Locate the cell with the specified text and output its [X, Y] center coordinate. 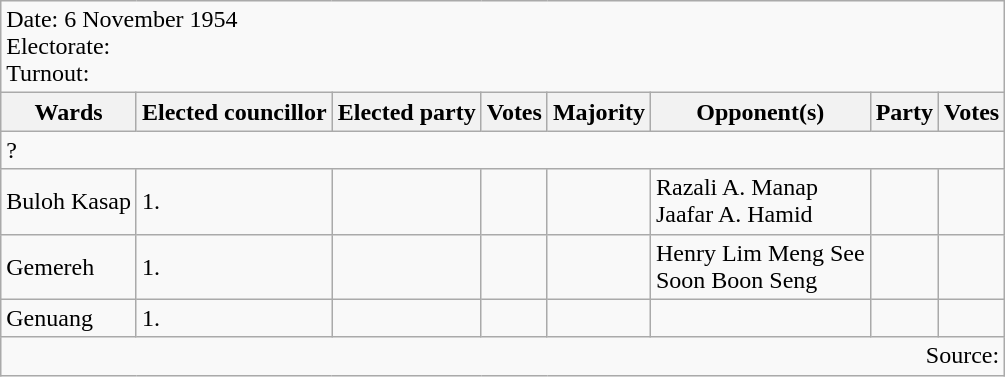
Genuang [69, 318]
? [503, 150]
Elected councillor [234, 112]
Source: [503, 356]
Wards [69, 112]
Majority [598, 112]
Elected party [406, 112]
Opponent(s) [760, 112]
Date: 6 November 1954Electorate: Turnout: [503, 47]
Buloh Kasap [69, 202]
Gemereh [69, 266]
Razali A. ManapJaafar A. Hamid [760, 202]
Henry Lim Meng SeeSoon Boon Seng [760, 266]
Party [904, 112]
